Identify which cell holds the provided text, then report its (X, Y) central coordinate. 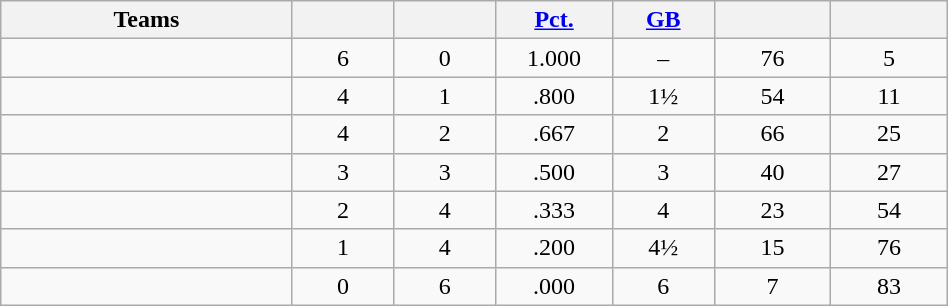
.500 (554, 172)
.800 (554, 96)
Teams (146, 20)
– (663, 58)
.333 (554, 210)
27 (890, 172)
GB (663, 20)
1.000 (554, 58)
15 (772, 248)
.200 (554, 248)
1½ (663, 96)
83 (890, 286)
23 (772, 210)
.667 (554, 134)
11 (890, 96)
Pct. (554, 20)
40 (772, 172)
.000 (554, 286)
4½ (663, 248)
5 (890, 58)
66 (772, 134)
7 (772, 286)
25 (890, 134)
